For the text-containing cell, return its midpoint in [X, Y] coordinate format. 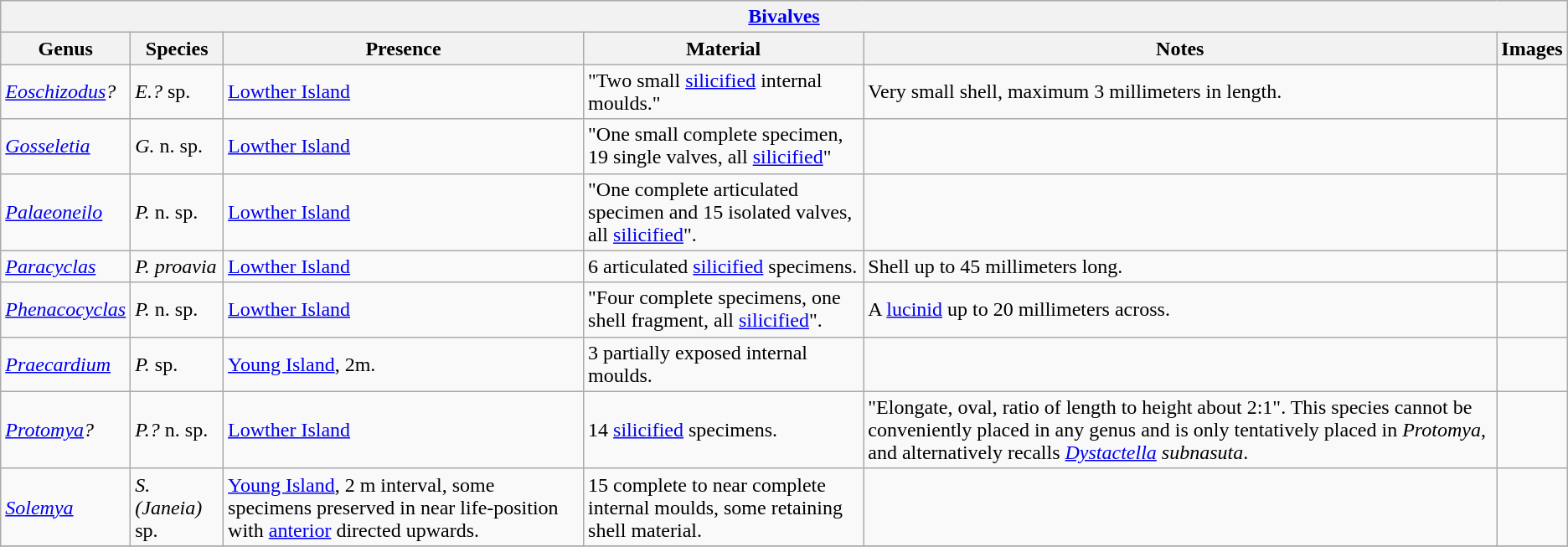
Species [178, 49]
S. (Janeia) sp. [178, 507]
3 partially exposed internal moulds. [724, 364]
"One complete articulated specimen and 15 isolated valves, all silicified". [724, 212]
14 silicified specimens. [724, 430]
Palaeoneilo [65, 212]
Material [724, 49]
P.? n. sp. [178, 430]
15 complete to near complete internal moulds, some retaining shell material. [724, 507]
Young Island, 2 m interval, some specimens preserved in near life-position with anterior directed upwards. [404, 507]
Very small shell, maximum 3 millimeters in length. [1180, 92]
Bivalves [784, 17]
Praecardium [65, 364]
"Four complete specimens, one shell fragment, all silicified". [724, 310]
Images [1532, 49]
P. sp. [178, 364]
Solemya [65, 507]
Gosseletia [65, 146]
Eoschizodus? [65, 92]
Phenacocyclas [65, 310]
Presence [404, 49]
P. proavia [178, 266]
Shell up to 45 millimeters long. [1180, 266]
A lucinid up to 20 millimeters across. [1180, 310]
Young Island, 2m. [404, 364]
G. n. sp. [178, 146]
E.? sp. [178, 92]
Protomya? [65, 430]
"Two small silicified internal moulds." [724, 92]
Genus [65, 49]
"One small complete specimen, 19 single valves, all silicified" [724, 146]
6 articulated silicified specimens. [724, 266]
Paracyclas [65, 266]
Notes [1180, 49]
